Scan for the cell matching the given text and deliver its [x, y] coordinate at center. 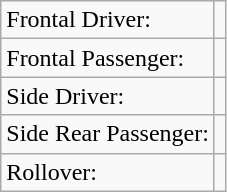
Side Rear Passenger: [108, 134]
Frontal Passenger: [108, 58]
Rollover: [108, 172]
Side Driver: [108, 96]
Frontal Driver: [108, 20]
